Locate the cell with the specified text and output its [X, Y] center coordinate. 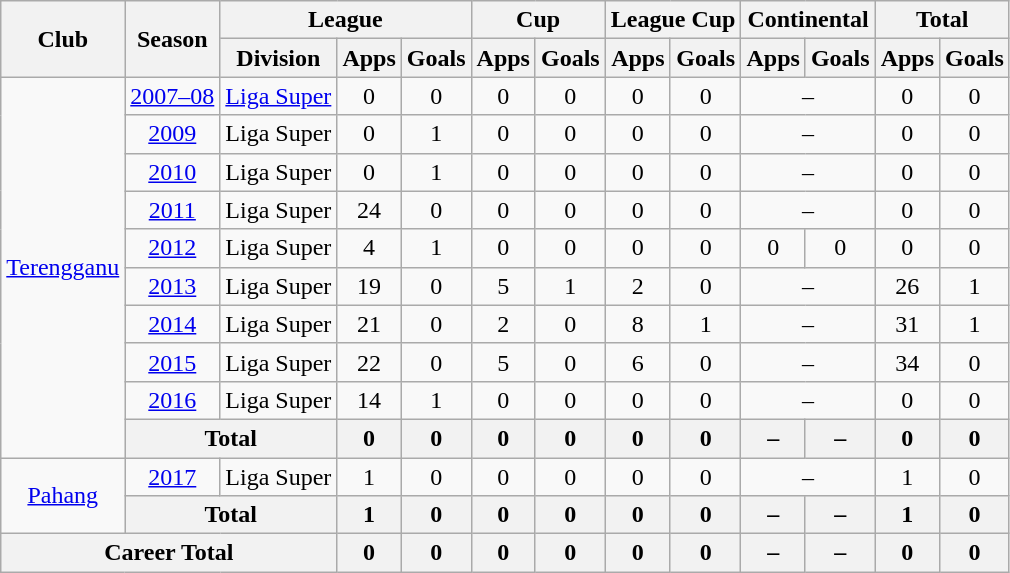
Terengganu [63, 268]
2014 [172, 324]
24 [369, 210]
22 [369, 362]
Cup [538, 20]
19 [369, 286]
2016 [172, 400]
League [346, 20]
14 [369, 400]
21 [369, 324]
Club [63, 39]
2017 [172, 477]
34 [907, 362]
Pahang [63, 496]
8 [638, 324]
Career Total [169, 553]
2009 [172, 134]
2012 [172, 248]
31 [907, 324]
Division [278, 58]
26 [907, 286]
2010 [172, 172]
2015 [172, 362]
2011 [172, 210]
6 [638, 362]
4 [369, 248]
2007–08 [172, 96]
Season [172, 39]
2013 [172, 286]
League Cup [673, 20]
Continental [808, 20]
